Extract the (X, Y) coordinate from the center of the cell holding the provided text.  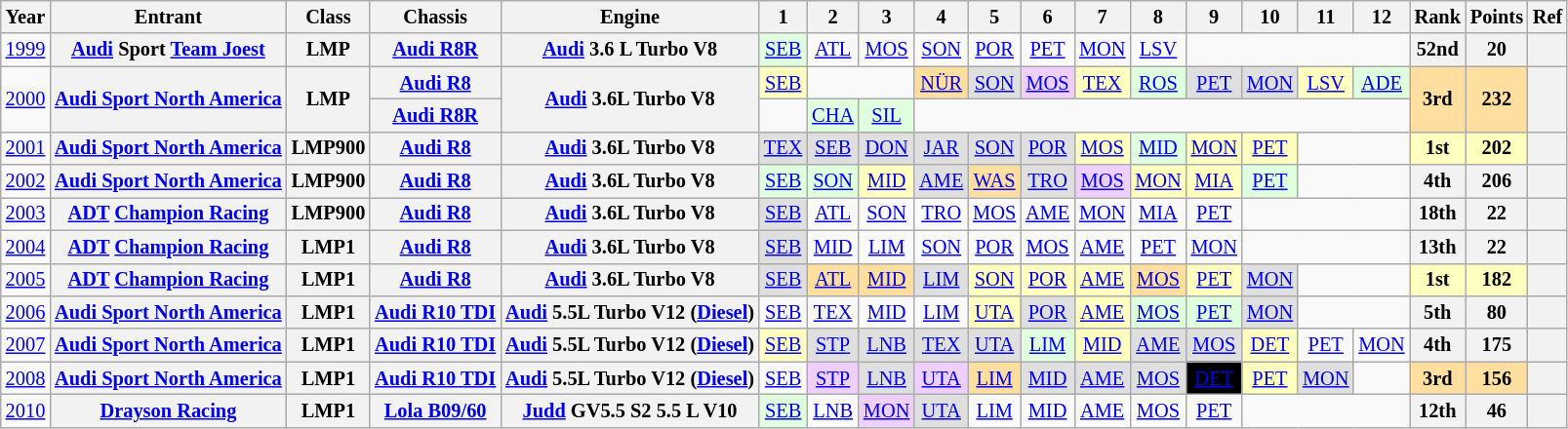
80 (1497, 312)
5 (994, 17)
CHA (833, 115)
182 (1497, 280)
Rank (1438, 17)
52nd (1438, 50)
156 (1497, 378)
Audi Sport Team Joest (168, 50)
Class (329, 17)
2 (833, 17)
Lola B09/60 (435, 410)
Chassis (435, 17)
2003 (25, 214)
2007 (25, 345)
SIL (886, 115)
9 (1214, 17)
12 (1382, 17)
NÜR (941, 83)
Judd GV5.5 S2 5.5 L V10 (630, 410)
20 (1497, 50)
Ref (1548, 17)
7 (1103, 17)
4 (941, 17)
2000 (25, 99)
Entrant (168, 17)
2002 (25, 181)
WAS (994, 181)
2001 (25, 148)
46 (1497, 410)
Engine (630, 17)
232 (1497, 99)
11 (1325, 17)
Year (25, 17)
175 (1497, 345)
2006 (25, 312)
JAR (941, 148)
5th (1438, 312)
18th (1438, 214)
1 (783, 17)
10 (1270, 17)
DON (886, 148)
Points (1497, 17)
2008 (25, 378)
13th (1438, 247)
ROS (1157, 83)
2010 (25, 410)
206 (1497, 181)
ADE (1382, 83)
202 (1497, 148)
2005 (25, 280)
1999 (25, 50)
8 (1157, 17)
Audi 3.6 L Turbo V8 (630, 50)
3 (886, 17)
12th (1438, 410)
6 (1048, 17)
Drayson Racing (168, 410)
2004 (25, 247)
